Capture the cell that displays the provided text and extract its [x, y] central coordinate. 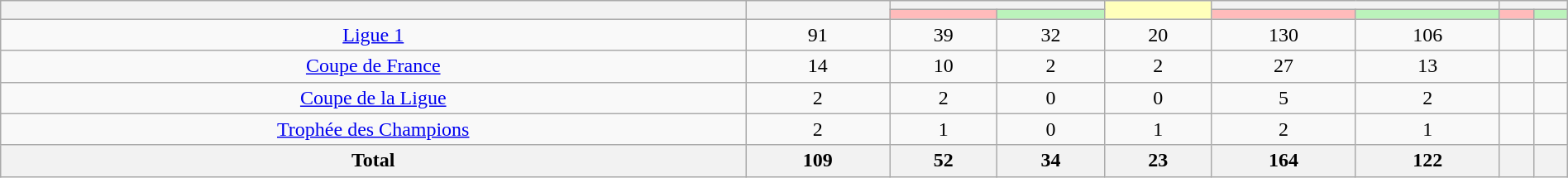
34 [1051, 161]
Trophée des Champions [374, 129]
5 [1284, 98]
91 [818, 35]
20 [1158, 35]
23 [1158, 161]
10 [944, 66]
Coupe de France [374, 66]
109 [818, 161]
13 [1427, 66]
130 [1284, 35]
14 [818, 66]
122 [1427, 161]
106 [1427, 35]
Total [374, 161]
Ligue 1 [374, 35]
52 [944, 161]
Coupe de la Ligue [374, 98]
164 [1284, 161]
32 [1051, 35]
39 [944, 35]
27 [1284, 66]
